Return (x, y) of the center of cell containing provided text 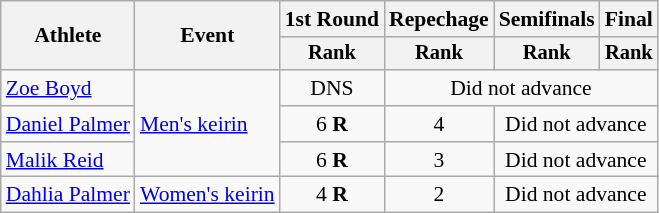
Men's keirin (208, 124)
Event (208, 36)
Zoe Boyd (68, 88)
Athlete (68, 36)
DNS (332, 88)
1st Round (332, 19)
4 (439, 124)
Repechage (439, 19)
Daniel Palmer (68, 124)
3 (439, 160)
4 R (332, 195)
Malik Reid (68, 160)
Final (629, 19)
Dahlia Palmer (68, 195)
Women's keirin (208, 195)
Semifinals (547, 19)
2 (439, 195)
